Scan for the cell matching the given text and deliver its (x, y) coordinate at center. 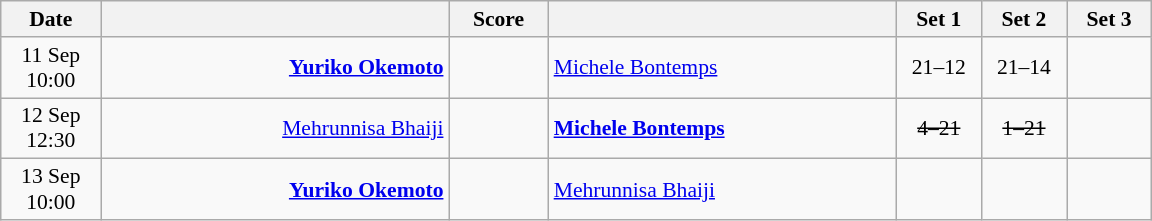
Score (498, 19)
Date (51, 19)
Set 2 (1024, 19)
13 Sep10:00 (51, 190)
21–14 (1024, 68)
21–12 (938, 68)
4–21 (938, 128)
Set 1 (938, 19)
11 Sep10:00 (51, 68)
1–21 (1024, 128)
12 Sep12:30 (51, 128)
Set 3 (1108, 19)
